Output the (X, Y) coordinate of the center of the cell containing the given text.  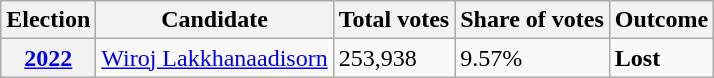
Outcome (661, 20)
9.57% (532, 58)
Share of votes (532, 20)
Lost (661, 58)
2022 (48, 58)
253,938 (394, 58)
Candidate (214, 20)
Wiroj Lakkhanaadisorn (214, 58)
Total votes (394, 20)
Election (48, 20)
